Pinpoint the cell where the given text exists, returning its (x, y) midpoint coordinate. 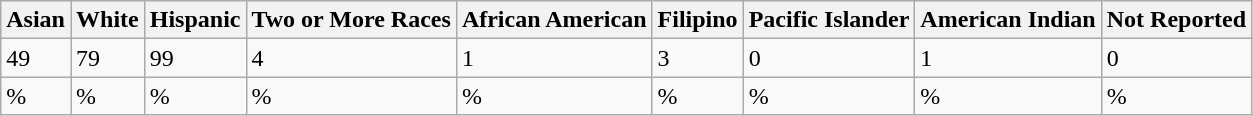
Asian (36, 20)
Two or More Races (351, 20)
American Indian (1008, 20)
99 (195, 58)
Hispanic (195, 20)
79 (107, 58)
Pacific Islander (829, 20)
49 (36, 58)
4 (351, 58)
Not Reported (1176, 20)
Filipino (698, 20)
African American (554, 20)
White (107, 20)
3 (698, 58)
